Determine the (x, y) coordinate at the center of the cell enclosing the given text.  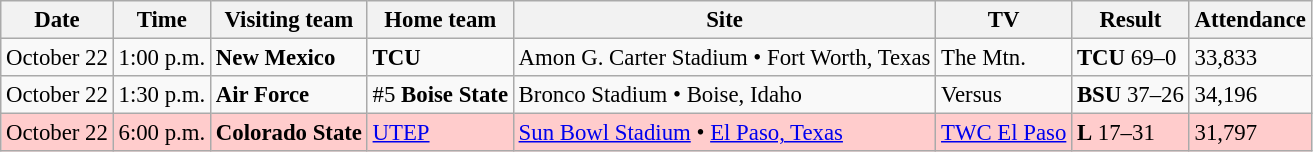
Amon G. Carter Stadium • Fort Worth, Texas (724, 58)
L 17–31 (1131, 133)
34,196 (1250, 95)
Date (57, 20)
Time (162, 20)
Colorado State (290, 133)
Air Force (290, 95)
1:30 p.m. (162, 95)
Result (1131, 20)
31,797 (1250, 133)
Bronco Stadium • Boise, Idaho (724, 95)
Attendance (1250, 20)
Sun Bowl Stadium • El Paso, Texas (724, 133)
Visiting team (290, 20)
Versus (1004, 95)
#5 Boise State (440, 95)
33,833 (1250, 58)
New Mexico (290, 58)
The Mtn. (1004, 58)
UTEP (440, 133)
TCU 69–0 (1131, 58)
1:00 p.m. (162, 58)
6:00 p.m. (162, 133)
Site (724, 20)
BSU 37–26 (1131, 95)
Home team (440, 20)
TV (1004, 20)
TWC El Paso (1004, 133)
TCU (440, 58)
